Search for the cell housing the specified text and yield its [X, Y] center coordinate. 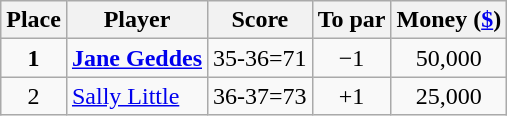
2 [34, 96]
35-36=71 [260, 58]
To par [352, 20]
Sally Little [136, 96]
1 [34, 58]
Jane Geddes [136, 58]
25,000 [449, 96]
Place [34, 20]
Score [260, 20]
Player [136, 20]
36-37=73 [260, 96]
+1 [352, 96]
−1 [352, 58]
50,000 [449, 58]
Money ($) [449, 20]
